Extract the [x, y] coordinate from the center of the cell holding the provided text.  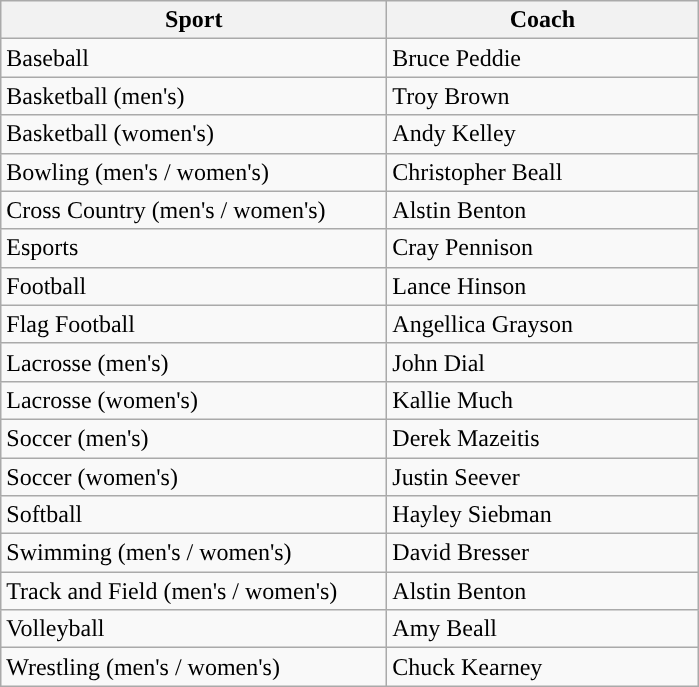
Lance Hinson [542, 286]
Bruce Peddie [542, 58]
Soccer (men's) [194, 438]
Amy Beall [542, 629]
Flag Football [194, 324]
Sport [194, 20]
Basketball (women's) [194, 134]
Christopher Beall [542, 172]
Cross Country (men's / women's) [194, 210]
Cray Pennison [542, 248]
Coach [542, 20]
Football [194, 286]
Hayley Siebman [542, 515]
Angellica Grayson [542, 324]
Wrestling (men's / women's) [194, 667]
Kallie Much [542, 400]
Derek Mazeitis [542, 438]
David Bresser [542, 553]
Lacrosse (women's) [194, 400]
Esports [194, 248]
Baseball [194, 58]
Volleyball [194, 629]
Chuck Kearney [542, 667]
Andy Kelley [542, 134]
Track and Field (men's / women's) [194, 591]
Bowling (men's / women's) [194, 172]
Troy Brown [542, 96]
Lacrosse (men's) [194, 362]
Swimming (men's / women's) [194, 553]
John Dial [542, 362]
Basketball (men's) [194, 96]
Justin Seever [542, 477]
Softball [194, 515]
Soccer (women's) [194, 477]
